Search for the cell housing the specified text and yield its [X, Y] center coordinate. 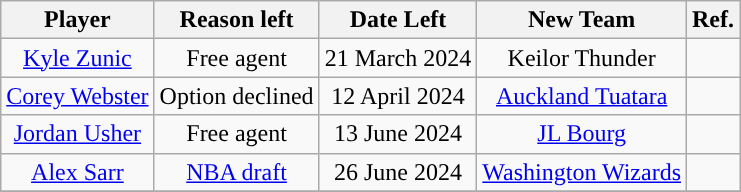
Option declined [236, 96]
21 March 2024 [398, 58]
Washington Wizards [582, 172]
NBA draft [236, 172]
JL Bourg [582, 134]
Keilor Thunder [582, 58]
Ref. [714, 20]
Corey Webster [78, 96]
Jordan Usher [78, 134]
13 June 2024 [398, 134]
Auckland Tuatara [582, 96]
Player [78, 20]
Date Left [398, 20]
Alex Sarr [78, 172]
New Team [582, 20]
26 June 2024 [398, 172]
Kyle Zunic [78, 58]
12 April 2024 [398, 96]
Reason left [236, 20]
